Find where the given text appears and provide that cell's center as (x, y) coordinate. 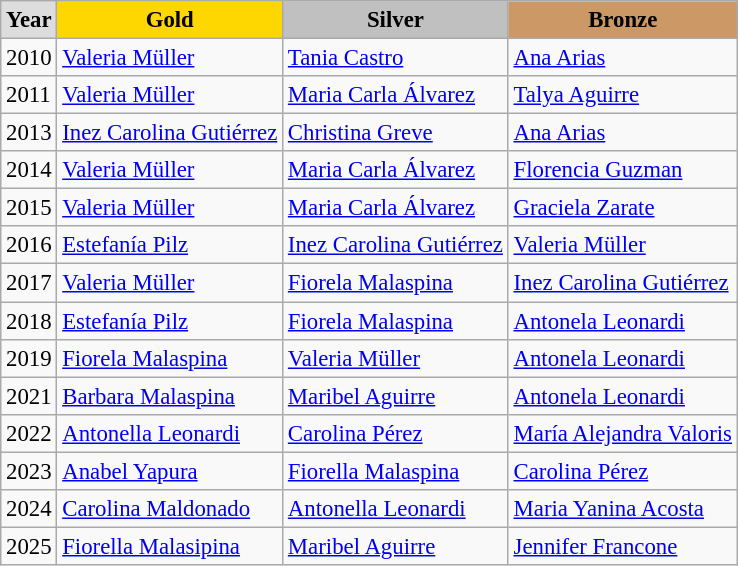
2015 (29, 208)
2024 (29, 509)
María Alejandra Valoris (622, 433)
2016 (29, 245)
Maria Yanina Acosta (622, 509)
2017 (29, 283)
Florencia Guzman (622, 170)
Silver (396, 20)
2011 (29, 95)
2018 (29, 321)
Fiorella Malaspina (396, 471)
Year (29, 20)
2013 (29, 133)
2010 (29, 58)
Tania Castro (396, 58)
2022 (29, 433)
2021 (29, 396)
Fiorella Malasipina (170, 546)
Talya Aguirre (622, 95)
Jennifer Francone (622, 546)
Christina Greve (396, 133)
2014 (29, 170)
Gold (170, 20)
Barbara Malaspina (170, 396)
Graciela Zarate (622, 208)
2023 (29, 471)
Anabel Yapura (170, 471)
Carolina Maldonado (170, 509)
Bronze (622, 20)
2019 (29, 358)
2025 (29, 546)
